Output the (x, y) coordinate of the center of the cell containing the given text.  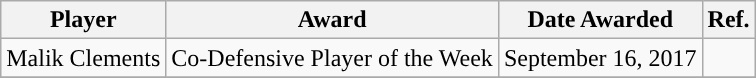
Date Awarded (600, 20)
September 16, 2017 (600, 58)
Award (332, 20)
Co-Defensive Player of the Week (332, 58)
Malik Clements (84, 58)
Player (84, 20)
Ref. (728, 20)
